For the text-containing cell, return its midpoint in (x, y) coordinate format. 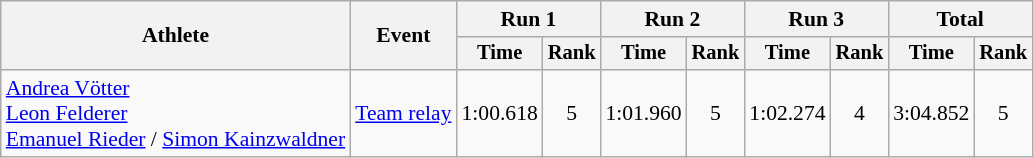
Athlete (176, 36)
Run 3 (816, 19)
Total (960, 19)
1:01.960 (643, 114)
Team relay (403, 114)
1:02.274 (787, 114)
Run 1 (529, 19)
Andrea VötterLeon FeldererEmanuel Rieder / Simon Kainzwaldner (176, 114)
Event (403, 36)
3:04.852 (931, 114)
Run 2 (672, 19)
1:00.618 (500, 114)
4 (860, 114)
